Determine the [x, y] coordinate at the center of the cell enclosing the given text.  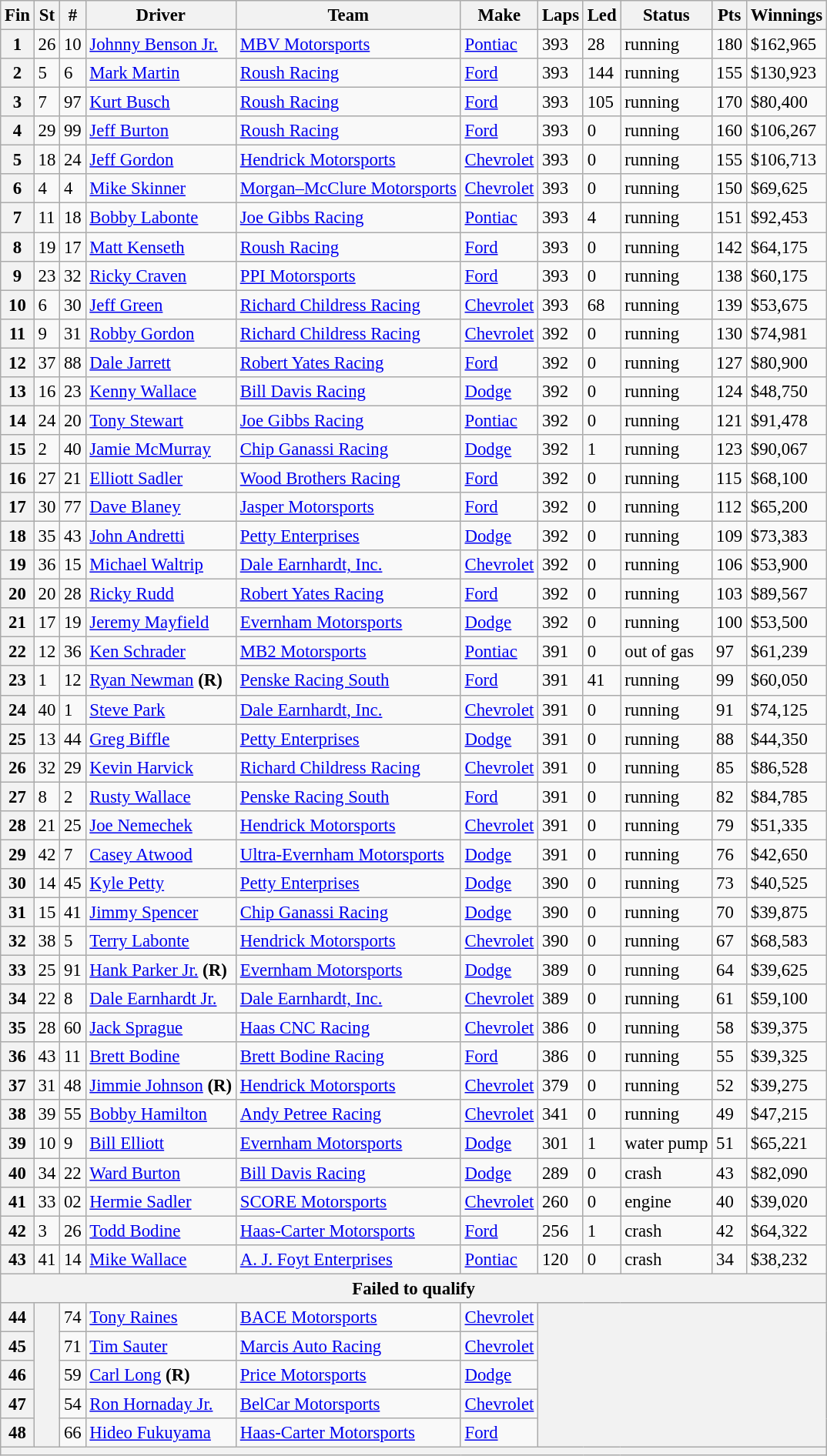
Kevin Harvick [160, 767]
123 [730, 449]
Led [602, 15]
103 [730, 594]
70 [730, 912]
engine [667, 1201]
379 [561, 1086]
$39,375 [786, 1028]
Jeff Green [160, 305]
180 [730, 45]
$106,267 [786, 131]
$82,090 [786, 1173]
Johnny Benson Jr. [160, 45]
Failed to qualify [414, 1288]
46 [18, 1375]
Brett Bodine Racing [348, 1057]
Jimmie Johnson (R) [160, 1086]
$69,625 [786, 189]
Haas CNC Racing [348, 1028]
$65,200 [786, 507]
$60,175 [786, 276]
144 [602, 73]
151 [730, 218]
Tony Raines [160, 1317]
Ricky Rudd [160, 594]
Robby Gordon [160, 333]
Carl Long (R) [160, 1375]
150 [730, 189]
68 [602, 305]
Team [348, 15]
Jimmy Spencer [160, 912]
$53,500 [786, 623]
Steve Park [160, 710]
$39,020 [786, 1201]
127 [730, 362]
$64,322 [786, 1231]
$59,100 [786, 999]
$51,335 [786, 826]
$68,583 [786, 941]
73 [730, 883]
MB2 Motorsports [348, 652]
Winnings [786, 15]
Jack Sprague [160, 1028]
$64,175 [786, 247]
$53,900 [786, 565]
115 [730, 478]
121 [730, 420]
160 [730, 131]
82 [730, 796]
341 [561, 1115]
77 [72, 507]
$74,125 [786, 710]
79 [730, 826]
Make [499, 15]
Ron Hornaday Jr. [160, 1404]
Ricky Craven [160, 276]
Rusty Wallace [160, 796]
Dale Earnhardt Jr. [160, 999]
$44,350 [786, 739]
Ken Schrader [160, 652]
02 [72, 1201]
51 [730, 1144]
Hideo Fukuyama [160, 1433]
Brett Bodine [160, 1057]
142 [730, 247]
Marcis Auto Racing [348, 1346]
49 [730, 1115]
$80,400 [786, 102]
105 [602, 102]
Driver [160, 15]
106 [730, 565]
MBV Motorsports [348, 45]
Jeff Gordon [160, 160]
PPI Motorsports [348, 276]
76 [730, 854]
Jeff Burton [160, 131]
Fin [18, 15]
289 [561, 1173]
Todd Bodine [160, 1231]
Mike Skinner [160, 189]
Tony Stewart [160, 420]
$39,875 [786, 912]
$80,900 [786, 362]
Elliott Sadler [160, 478]
74 [72, 1317]
St [46, 15]
out of gas [667, 652]
54 [72, 1404]
Tim Sauter [160, 1346]
Hank Parker Jr. (R) [160, 970]
Dave Blaney [160, 507]
Price Motorsports [348, 1375]
59 [72, 1375]
Ultra-Evernham Motorsports [348, 854]
Wood Brothers Racing [348, 478]
130 [730, 333]
100 [730, 623]
$39,275 [786, 1086]
58 [730, 1028]
$86,528 [786, 767]
water pump [667, 1144]
Jeremy Mayfield [160, 623]
A. J. Foyt Enterprises [348, 1259]
Jamie McMurray [160, 449]
256 [561, 1231]
$39,325 [786, 1057]
$106,713 [786, 160]
47 [18, 1404]
66 [72, 1433]
$84,785 [786, 796]
124 [730, 392]
$90,067 [786, 449]
$74,981 [786, 333]
Terry Labonte [160, 941]
Hermie Sadler [160, 1201]
Ward Burton [160, 1173]
85 [730, 767]
Matt Kenseth [160, 247]
120 [561, 1259]
Greg Biffle [160, 739]
$47,215 [786, 1115]
Bobby Hamilton [160, 1115]
$89,567 [786, 594]
John Andretti [160, 536]
$68,100 [786, 478]
$53,675 [786, 305]
$42,650 [786, 854]
Joe Nemechek [160, 826]
Michael Waltrip [160, 565]
$162,965 [786, 45]
$38,232 [786, 1259]
BelCar Motorsports [348, 1404]
Morgan–McClure Motorsports [348, 189]
138 [730, 276]
52 [730, 1086]
170 [730, 102]
$91,478 [786, 420]
$40,525 [786, 883]
64 [730, 970]
109 [730, 536]
Bobby Labonte [160, 218]
$39,625 [786, 970]
$61,239 [786, 652]
60 [72, 1028]
139 [730, 305]
Dale Jarrett [160, 362]
# [72, 15]
Bill Elliott [160, 1144]
BACE Motorsports [348, 1317]
$92,453 [786, 218]
Kenny Wallace [160, 392]
Kurt Busch [160, 102]
Jasper Motorsports [348, 507]
61 [730, 999]
$73,383 [786, 536]
Ryan Newman (R) [160, 681]
301 [561, 1144]
Status [667, 15]
$65,221 [786, 1144]
Kyle Petty [160, 883]
Pts [730, 15]
Casey Atwood [160, 854]
Laps [561, 15]
67 [730, 941]
Mark Martin [160, 73]
$130,923 [786, 73]
Mike Wallace [160, 1259]
260 [561, 1201]
$60,050 [786, 681]
SCORE Motorsports [348, 1201]
112 [730, 507]
71 [72, 1346]
Andy Petree Racing [348, 1115]
$48,750 [786, 392]
